Pinpoint the cell where the given text exists, returning its [X, Y] midpoint coordinate. 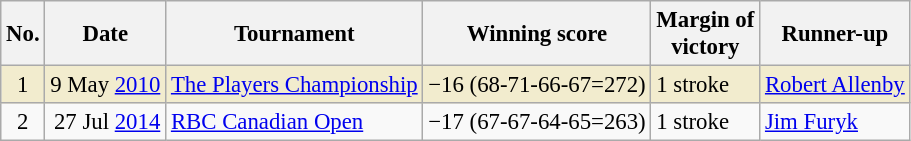
Robert Allenby [835, 85]
RBC Canadian Open [294, 122]
1 [23, 85]
Margin ofvictory [706, 34]
Winning score [537, 34]
Tournament [294, 34]
Jim Furyk [835, 122]
Runner-up [835, 34]
No. [23, 34]
Date [106, 34]
−17 (67-67-64-65=263) [537, 122]
2 [23, 122]
9 May 2010 [106, 85]
27 Jul 2014 [106, 122]
−16 (68-71-66-67=272) [537, 85]
The Players Championship [294, 85]
